Return [x, y] of the center of cell containing provided text 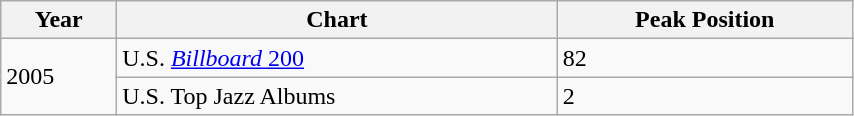
U.S. Billboard 200 [337, 58]
2 [704, 96]
82 [704, 58]
U.S. Top Jazz Albums [337, 96]
2005 [59, 77]
Peak Position [704, 20]
Chart [337, 20]
Year [59, 20]
